From the cell containing the given text, extract its center point as (X, Y) coordinate. 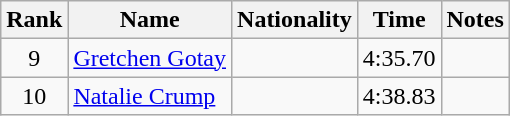
10 (34, 96)
Nationality (295, 20)
Notes (475, 20)
Natalie Crump (150, 96)
Name (150, 20)
Gretchen Gotay (150, 58)
9 (34, 58)
4:35.70 (399, 58)
Rank (34, 20)
Time (399, 20)
4:38.83 (399, 96)
